Locate the cell with the specified text and output its [X, Y] center coordinate. 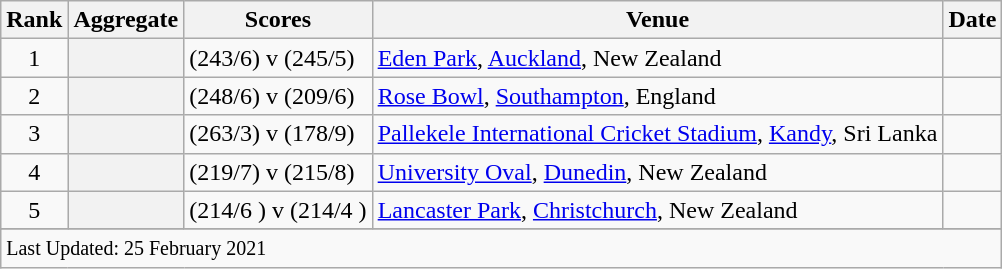
Venue [658, 20]
(214/6 ) v (214/4 ) [278, 210]
3 [34, 134]
Rose Bowl, Southampton, England [658, 96]
Scores [278, 20]
(263/3) v (178/9) [278, 134]
1 [34, 58]
Rank [34, 20]
Eden Park, Auckland, New Zealand [658, 58]
2 [34, 96]
Last Updated: 25 February 2021 [502, 248]
Pallekele International Cricket Stadium, Kandy, Sri Lanka [658, 134]
University Oval, Dunedin, New Zealand [658, 172]
Date [972, 20]
(219/7) v (215/8) [278, 172]
(248/6) v (209/6) [278, 96]
Aggregate [126, 20]
5 [34, 210]
(243/6) v (245/5) [278, 58]
4 [34, 172]
Lancaster Park, Christchurch, New Zealand [658, 210]
